Output the [X, Y] coordinate of the center of the cell containing the given text.  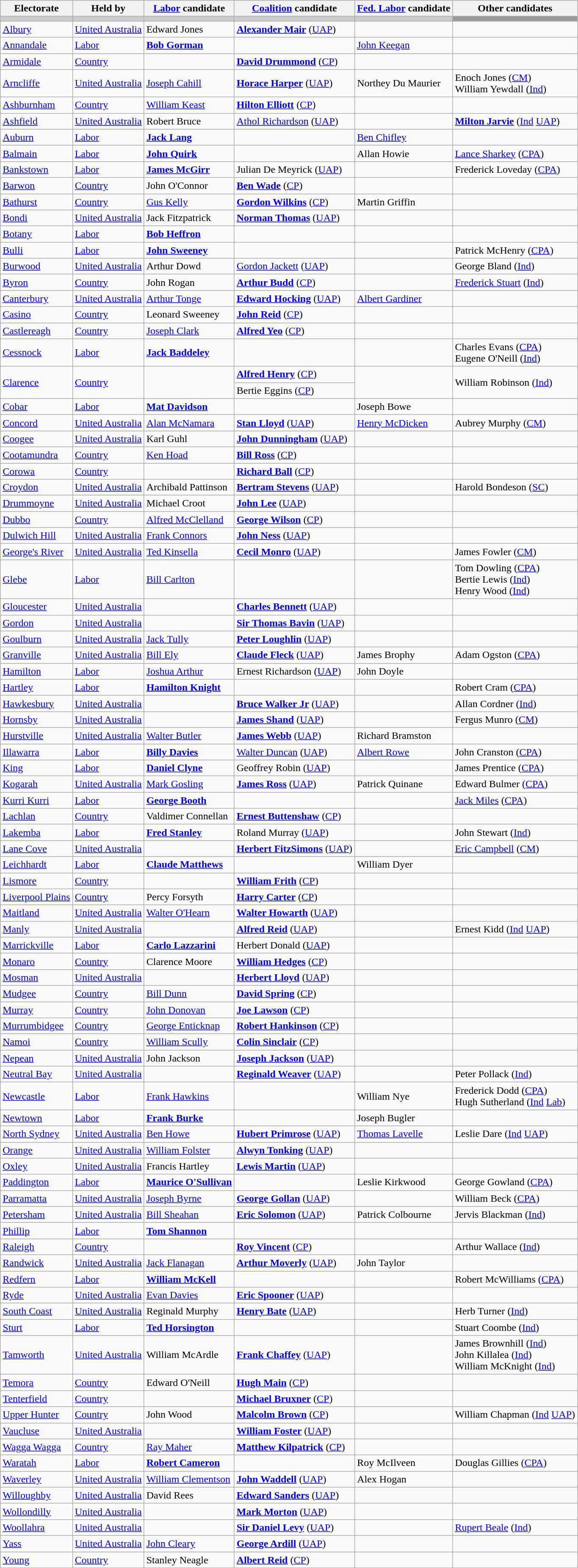
Glebe [36, 579]
Hamilton Knight [189, 687]
David Spring (CP) [294, 993]
John Cleary [189, 1543]
Robert Hankinson (CP) [294, 1026]
Hubert Primrose (UAP) [294, 1134]
William Dyer [404, 865]
Mosman [36, 977]
Valdimer Connellan [189, 816]
Bob Gorman [189, 45]
Walter Duncan (UAP) [294, 752]
Edward Bulmer (CPA) [515, 784]
Stan Lloyd (UAP) [294, 423]
Albury [36, 29]
Arthur Dowd [189, 266]
Bob Heffron [189, 234]
Ted Kinsella [189, 552]
Ted Horsington [189, 1327]
James McGirr [189, 169]
Patrick McHenry (CPA) [515, 250]
Harry Carter (CP) [294, 897]
Richard Bramston [404, 736]
Gus Kelly [189, 202]
John Quirk [189, 153]
Fred Stanley [189, 832]
Walter O'Hearn [189, 913]
Burwood [36, 266]
Manly [36, 929]
Croydon [36, 487]
John Stewart (Ind) [515, 832]
Coogee [36, 439]
Arncliffe [36, 83]
Illawarra [36, 752]
Roy Vincent (CP) [294, 1247]
Cootamundra [36, 455]
Eric Campbell (CM) [515, 849]
Waratah [36, 1463]
Liverpool Plains [36, 897]
Stuart Coombe (Ind) [515, 1327]
Percy Forsyth [189, 897]
Barwon [36, 185]
Albert Rowe [404, 752]
Newtown [36, 1118]
Held by [108, 8]
Gordon [36, 623]
George Wilson (CP) [294, 520]
George Bland (Ind) [515, 266]
Ashburnham [36, 105]
James Ross (UAP) [294, 784]
Lakemba [36, 832]
Frederick Stuart (Ind) [515, 282]
Cessnock [36, 352]
Byron [36, 282]
Robert Cram (CPA) [515, 687]
Joseph Byrne [189, 1198]
Bill Ely [189, 655]
James Webb (UAP) [294, 736]
Frank Connors [189, 536]
Wagga Wagga [36, 1447]
Upper Hunter [36, 1415]
Tamworth [36, 1355]
Paddington [36, 1182]
Robert Bruce [189, 121]
Frederick Loveday (CPA) [515, 169]
Carlo Lazzarini [189, 945]
Henry McDicken [404, 423]
John Taylor [404, 1263]
Patrick Colbourne [404, 1214]
Waverley [36, 1479]
Jervis Blackman (Ind) [515, 1214]
Gloucester [36, 607]
Oxley [36, 1166]
Jack Flanagan [189, 1263]
Armidale [36, 61]
Joseph Bowe [404, 407]
Leslie Dare (Ind UAP) [515, 1134]
Alwyn Tonking (UAP) [294, 1150]
Evan Davies [189, 1295]
Bathurst [36, 202]
Balmain [36, 153]
Robert Cameron [189, 1463]
George Gowland (CPA) [515, 1182]
Alfred Henry (CP) [294, 374]
Joseph Bugler [404, 1118]
Hornsby [36, 719]
Tom Shannon [189, 1231]
Petersham [36, 1214]
Adam Ogston (CPA) [515, 655]
George Ardill (UAP) [294, 1543]
David Drummond (CP) [294, 61]
North Sydney [36, 1134]
Albert Reid (CP) [294, 1560]
Arthur Budd (CP) [294, 282]
Robert McWilliams (CPA) [515, 1279]
Hurstville [36, 736]
Frank Burke [189, 1118]
Claude Fleck (UAP) [294, 655]
Dubbo [36, 520]
Bill Dunn [189, 993]
Ernest Richardson (UAP) [294, 671]
Edward Hocking (UAP) [294, 299]
Lachlan [36, 816]
Bill Carlton [189, 579]
Edward Sanders (UAP) [294, 1495]
Willoughby [36, 1495]
Cecil Monro (UAP) [294, 552]
Casino [36, 315]
Michael Bruxner (CP) [294, 1399]
Corowa [36, 471]
Francis Hartley [189, 1166]
Lance Sharkey (CPA) [515, 153]
Peter Loughlin (UAP) [294, 639]
Ernest Buttenshaw (CP) [294, 816]
Frederick Dodd (CPA)Hugh Sutherland (Ind Lab) [515, 1096]
Leonard Sweeney [189, 315]
Ken Hoad [189, 455]
John Waddell (UAP) [294, 1479]
James Brownhill (Ind)John Killalea (Ind)William McKnight (Ind) [515, 1355]
Lane Cove [36, 849]
Drummoyne [36, 503]
Electorate [36, 8]
Goulburn [36, 639]
Joseph Clark [189, 331]
Hawkesbury [36, 703]
John Dunningham (UAP) [294, 439]
Hartley [36, 687]
Yass [36, 1543]
Eric Spooner (UAP) [294, 1295]
Hugh Main (CP) [294, 1383]
Botany [36, 234]
Alfred Yeo (CP) [294, 331]
Jack Tully [189, 639]
Arthur Moverly (UAP) [294, 1263]
Mudgee [36, 993]
Nepean [36, 1058]
Ben Chifley [404, 137]
Cobar [36, 407]
Canterbury [36, 299]
Granville [36, 655]
Parramatta [36, 1198]
John Jackson [189, 1058]
Charles Bennett (UAP) [294, 607]
Ashfield [36, 121]
Joshua Arthur [189, 671]
Redfern [36, 1279]
Herbert Donald (UAP) [294, 945]
Reginald Murphy [189, 1311]
Sturt [36, 1327]
George Booth [189, 800]
Jack Miles (CPA) [515, 800]
Bertie Eggins (CP) [294, 390]
William Frith (CP) [294, 881]
William McArdle [189, 1355]
Namoi [36, 1042]
Rupert Beale (Ind) [515, 1527]
Gordon Wilkins (CP) [294, 202]
Allan Cordner (Ind) [515, 703]
William Keast [189, 105]
Maurice O'Sullivan [189, 1182]
Henry Bate (UAP) [294, 1311]
Herbert Lloyd (UAP) [294, 977]
Woollahra [36, 1527]
William Scully [189, 1042]
Lewis Martin (UAP) [294, 1166]
Edward O'Neill [189, 1383]
Murrumbidgee [36, 1026]
Orange [36, 1150]
Kogarah [36, 784]
George Enticknap [189, 1026]
Michael Croot [189, 503]
James Brophy [404, 655]
Bondi [36, 218]
Bertram Stevens (UAP) [294, 487]
Clarence [36, 382]
Tom Dowling (CPA)Bertie Lewis (Ind)Henry Wood (Ind) [515, 579]
Kurri Kurri [36, 800]
Fed. Labor candidate [404, 8]
Marrickville [36, 945]
John Sweeney [189, 250]
James Fowler (CM) [515, 552]
William Clementson [189, 1479]
James Shand (UAP) [294, 719]
Alfred McClelland [189, 520]
William Folster [189, 1150]
William McKell [189, 1279]
Coalition candidate [294, 8]
Joe Lawson (CP) [294, 1010]
Annandale [36, 45]
Auburn [36, 137]
Sir Daniel Levy (UAP) [294, 1527]
Sir Thomas Bavin (UAP) [294, 623]
John Keegan [404, 45]
Fergus Munro (CM) [515, 719]
Claude Matthews [189, 865]
Harold Bondeson (SC) [515, 487]
Neutral Bay [36, 1074]
Colin Sinclair (CP) [294, 1042]
Frank Hawkins [189, 1096]
Alexander Mair (UAP) [294, 29]
Billy Davies [189, 752]
Lismore [36, 881]
Horace Harper (UAP) [294, 83]
Jack Baddeley [189, 352]
Tenterfield [36, 1399]
Norman Thomas (UAP) [294, 218]
Eric Solomon (UAP) [294, 1214]
Malcolm Brown (CP) [294, 1415]
Randwick [36, 1263]
King [36, 768]
Peter Pollack (Ind) [515, 1074]
John Lee (UAP) [294, 503]
Mark Gosling [189, 784]
Joseph Jackson (UAP) [294, 1058]
Joseph Cahill [189, 83]
Geoffrey Robin (UAP) [294, 768]
Bulli [36, 250]
Ryde [36, 1295]
Young [36, 1560]
Bill Sheahan [189, 1214]
Thomas Lavelle [404, 1134]
Walter Butler [189, 736]
Monaro [36, 961]
Other candidates [515, 8]
Frank Chaffey (UAP) [294, 1355]
Milton Jarvie (Ind UAP) [515, 121]
George Gollan (UAP) [294, 1198]
John Reid (CP) [294, 315]
John O'Connor [189, 185]
South Coast [36, 1311]
Ray Maher [189, 1447]
William Hedges (CP) [294, 961]
Herbert FitzSimons (UAP) [294, 849]
Northey Du Maurier [404, 83]
Patrick Quinane [404, 784]
John Wood [189, 1415]
Hilton Elliott (CP) [294, 105]
Hamilton [36, 671]
Gordon Jackett (UAP) [294, 266]
John Cranston (CPA) [515, 752]
Richard Ball (CP) [294, 471]
Archibald Pattinson [189, 487]
Roy McIlveen [404, 1463]
Herb Turner (Ind) [515, 1311]
Douglas Gillies (CPA) [515, 1463]
Mat Davidson [189, 407]
Murray [36, 1010]
Clarence Moore [189, 961]
James Prentice (CPA) [515, 768]
Roland Murray (UAP) [294, 832]
Leslie Kirkwood [404, 1182]
Reginald Weaver (UAP) [294, 1074]
David Rees [189, 1495]
John Donovan [189, 1010]
John Ness (UAP) [294, 536]
Ernest Kidd (Ind UAP) [515, 929]
Daniel Clyne [189, 768]
Alex Hogan [404, 1479]
Bill Ross (CP) [294, 455]
Albert Gardiner [404, 299]
John Rogan [189, 282]
Karl Guhl [189, 439]
Castlereagh [36, 331]
Julian De Meyrick (UAP) [294, 169]
Jack Fitzpatrick [189, 218]
Matthew Kilpatrick (CP) [294, 1447]
William Nye [404, 1096]
Stanley Neagle [189, 1560]
Enoch Jones (CM)William Yewdall (Ind) [515, 83]
Martin Griffin [404, 202]
Ben Wade (CP) [294, 185]
John Doyle [404, 671]
Temora [36, 1383]
Newcastle [36, 1096]
Vaucluse [36, 1431]
Aubrey Murphy (CM) [515, 423]
Arthur Wallace (Ind) [515, 1247]
Bruce Walker Jr (UAP) [294, 703]
Wollondilly [36, 1511]
Mark Morton (UAP) [294, 1511]
Concord [36, 423]
Phillip [36, 1231]
Leichhardt [36, 865]
Alfred Reid (UAP) [294, 929]
Athol Richardson (UAP) [294, 121]
Labor candidate [189, 8]
Jack Lang [189, 137]
William Chapman (Ind UAP) [515, 1415]
Charles Evans (CPA)Eugene O'Neill (Ind) [515, 352]
Ben Howe [189, 1134]
Maitland [36, 913]
Arthur Tonge [189, 299]
Alan McNamara [189, 423]
Raleigh [36, 1247]
George's River [36, 552]
Dulwich Hill [36, 536]
Edward Jones [189, 29]
William Robinson (Ind) [515, 382]
Bankstown [36, 169]
William Beck (CPA) [515, 1198]
William Foster (UAP) [294, 1431]
Allan Howie [404, 153]
Walter Howarth (UAP) [294, 913]
